Search for the cell housing the specified text and yield its (X, Y) center coordinate. 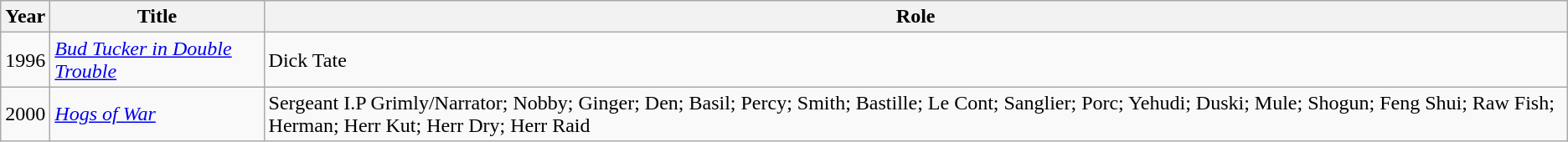
Title (157, 17)
Bud Tucker in Double Trouble (157, 60)
2000 (25, 114)
Hogs of War (157, 114)
Year (25, 17)
1996 (25, 60)
Dick Tate (916, 60)
Role (916, 17)
